Pinpoint the cell where the given text exists, returning its [x, y] midpoint coordinate. 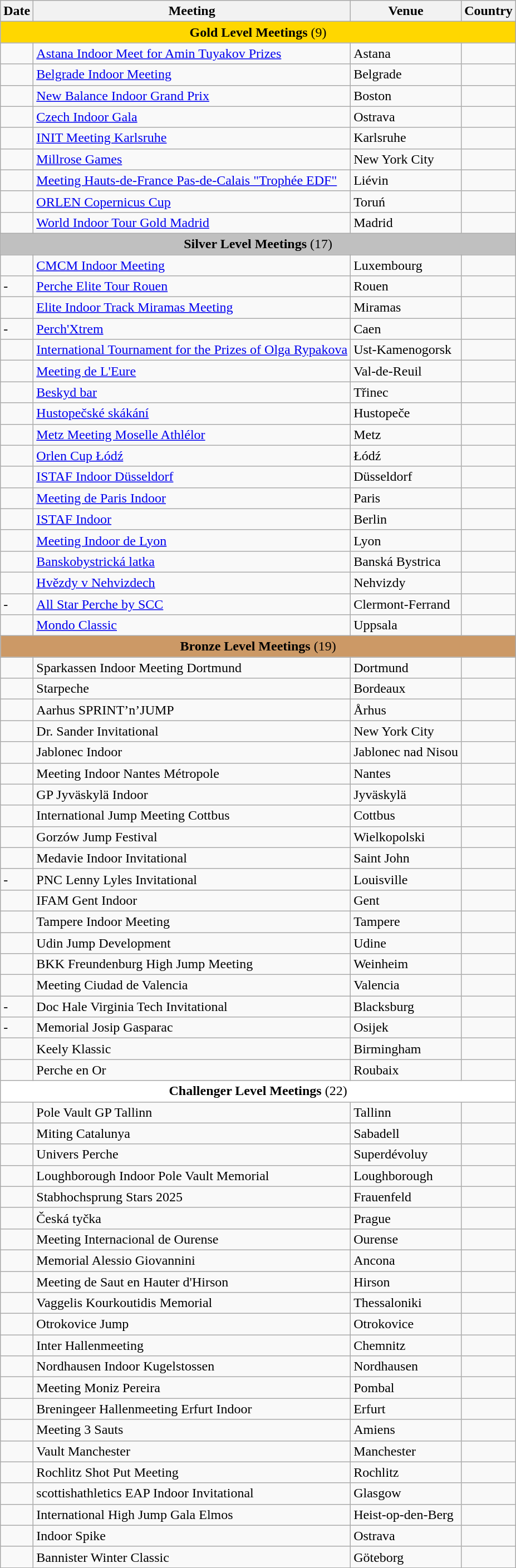
Ust-Kamenogorsk [406, 350]
Gold Level Meetings (9) [258, 32]
Memorial Josip Gasparac [192, 1028]
Sparkassen Indoor Meeting Dortmund [192, 668]
World Indoor Tour Gold Madrid [192, 223]
New Balance Indoor Grand Prix [192, 96]
Meeting Indoor Nantes Métropole [192, 773]
Lyon [406, 540]
Erfurt [406, 1409]
Beskyd bar [192, 392]
Perch'Xtrem [192, 329]
Amiens [406, 1430]
Jablonec nad Nisou [406, 752]
Meeting Internacional de Ourense [192, 1239]
Hustopečské skákání [192, 413]
Birmingham [406, 1049]
Clermont-Ferrand [406, 604]
Country [489, 11]
Nordhausen [406, 1367]
CMCM Indoor Meeting [192, 265]
Perche en Or [192, 1070]
Banskobystrická latka [192, 561]
Meeting Hauts-de-France Pas-de-Calais "Trophée EDF" [192, 180]
Astana Indoor Meet for Amin Tuyakov Prizes [192, 53]
Inter Hallenmeeting [192, 1345]
Czech Indoor Gala [192, 117]
INIT Meeting Karlsruhe [192, 138]
Meeting Moniz Pereira [192, 1388]
Meeting 3 Sauts [192, 1430]
IFAM Gent Indoor [192, 900]
Astana [406, 53]
PNC Lenny Lyles Invitational [192, 879]
Nantes [406, 773]
Memorial Alessio Giovannini [192, 1260]
Weinheim [406, 964]
Třinec [406, 392]
GP Jyväskylä Indoor [192, 795]
Keely Klassic [192, 1049]
Mondo Classic [192, 625]
Cottbus [406, 816]
Banská Bystrica [406, 561]
Tampere Indoor Meeting [192, 921]
Date [17, 11]
Hirson [406, 1281]
Uppsala [406, 625]
ISTAF Indoor Düsseldorf [192, 477]
Jablonec Indoor [192, 752]
Perche Elite Tour Rouen [192, 287]
Challenger Level Meetings (22) [258, 1091]
Rochlitz [406, 1472]
Nehvizdy [406, 583]
International High Jump Gala Elmos [192, 1515]
Venue [406, 11]
Stabhochsprung Stars 2025 [192, 1197]
Berlin [406, 519]
Otrokovice Jump [192, 1324]
Meeting de Saut en Hauter d'Hirson [192, 1281]
Belgrade [406, 75]
Heist-op-den-Berg [406, 1515]
Metz Meeting Moselle Athlélor [192, 435]
Miting Catalunya [192, 1133]
Pombal [406, 1388]
Ourense [406, 1239]
Meeting de L'Eure [192, 371]
Bronze Level Meetings (19) [258, 647]
Valencia [406, 985]
Dr. Sander Invitational [192, 731]
Hvězdy v Nehvizdech [192, 583]
Glasgow [406, 1493]
Rouen [406, 287]
Jyväskylä [406, 795]
Aarhus SPRINT’n’JUMP [192, 710]
Otrokovice [406, 1324]
Roubaix [406, 1070]
Saint John [406, 858]
Gorzów Jump Festival [192, 837]
Miramas [406, 308]
Meeting Ciudad de Valencia [192, 985]
Elite Indoor Track Miramas Meeting [192, 308]
Belgrade Indoor Meeting [192, 75]
Doc Hale Virginia Tech Invitational [192, 1007]
Pole Vault GP Tallinn [192, 1112]
Nordhausen Indoor Kugelstossen [192, 1367]
BKK Freundenburg High Jump Meeting [192, 964]
All Star Perche by SCC [192, 604]
Łódź [406, 456]
Vault Manchester [192, 1451]
Meeting de Paris Indoor [192, 498]
Meeting [192, 11]
ORLEN Copernicus Cup [192, 201]
Tallinn [406, 1112]
International Jump Meeting Cottbus [192, 816]
Bordeaux [406, 689]
Manchester [406, 1451]
ISTAF Indoor [192, 519]
Luxembourg [406, 265]
Wielkopolski [406, 837]
Århus [406, 710]
International Tournament for the Prizes of Olga Rypakova [192, 350]
Düsseldorf [406, 477]
Boston [406, 96]
Univers Perche [192, 1155]
Osijek [406, 1028]
Breningeer Hallenmeeting Erfurt Indoor [192, 1409]
Madrid [406, 223]
Rochlitz Shot Put Meeting [192, 1472]
Superdévoluy [406, 1155]
Karlsruhe [406, 138]
Caen [406, 329]
Liévin [406, 180]
Medavie Indoor Invitational [192, 858]
Tampere [406, 921]
Vaggelis Kourkoutidis Memorial [192, 1303]
Dortmund [406, 668]
Sabadell [406, 1133]
Louisville [406, 879]
Starpeche [192, 689]
Meeting Indoor de Lyon [192, 540]
Göteborg [406, 1557]
Paris [406, 498]
Prague [406, 1218]
Ancona [406, 1260]
Gent [406, 900]
Chemnitz [406, 1345]
Udin Jump Development [192, 943]
Orlen Cup Łódź [192, 456]
scottishathletics EAP Indoor Invitational [192, 1493]
Udine [406, 943]
Val-de-Reuil [406, 371]
Indoor Spike [192, 1536]
Toruń [406, 201]
Loughborough Indoor Pole Vault Memorial [192, 1176]
Metz [406, 435]
Thessaloniki [406, 1303]
Silver Level Meetings (17) [258, 244]
Frauenfeld [406, 1197]
Loughborough [406, 1176]
Blacksburg [406, 1007]
Bannister Winter Classic [192, 1557]
Hustopeče [406, 413]
Česká tyčka [192, 1218]
Millrose Games [192, 159]
